For the text-containing cell, return its midpoint in [X, Y] coordinate format. 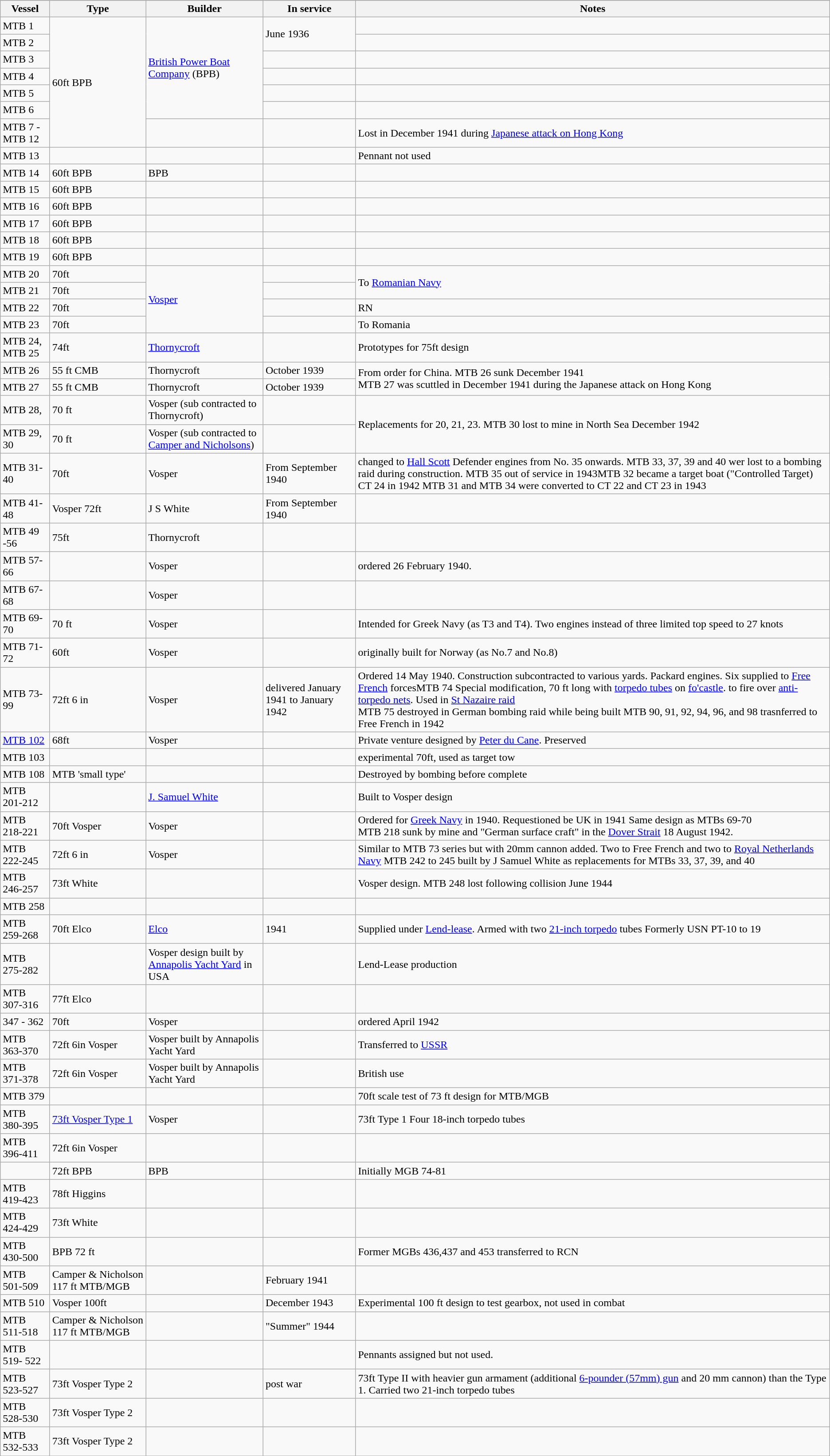
Intended for Greek Navy (as T3 and T4). Two engines instead of three limited top speed to 27 knots [592, 624]
77ft Elco [98, 998]
From order for China. MTB 26 sunk December 1941MTB 27 was scuttled in December 1941 during the Japanese attack on Hong Kong [592, 379]
MTB 246-257 [25, 883]
73ft Type II with heavier gun armament (additional 6-pounder (57mm) gun and 20 mm cannon) than the Type 1. Carried two 21-inch torpedo tubes [592, 1383]
MTB 102 [25, 740]
Type [98, 9]
Lend-Lease production [592, 964]
MTB 510 [25, 1303]
ordered 26 February 1940. [592, 566]
MTB 'small type' [98, 774]
Transferred to USSR [592, 1045]
MTB 511-518 [25, 1326]
MTB 2 [25, 43]
February 1941 [309, 1280]
MTB 24, MTB 25 [25, 348]
December 1943 [309, 1303]
MTB 419-423 [25, 1194]
RN [592, 308]
MTB 396-411 [25, 1148]
MTB 523-527 [25, 1383]
MTB 424-429 [25, 1223]
MTB 218-221 [25, 826]
Pennants assigned but not used. [592, 1355]
Built to Vosper design [592, 797]
MTB 379 [25, 1096]
78ft Higgins [98, 1194]
MTB 73-99 [25, 700]
MTB 67-68 [25, 595]
Experimental 100 ft design to test gearbox, not used in combat [592, 1303]
MTB 21 [25, 291]
MTB 532-533 [25, 1441]
Vessel [25, 9]
MTB 49 -56 [25, 537]
75ft [98, 537]
MTB 4 [25, 76]
MTB 3 [25, 59]
Vosper design. MTB 248 lost following collision June 1944 [592, 883]
MTB 23 [25, 325]
MTB 528-530 [25, 1413]
Initially MGB 74-81 [592, 1171]
73ft Vosper Type 1 [98, 1119]
MTB 22 [25, 308]
MTB 18 [25, 240]
MTB 14 [25, 172]
MTB 20 [25, 274]
Vosper 72ft [98, 508]
Destroyed by bombing before complete [592, 774]
To Romania [592, 325]
Vosper (sub contracted to Thornycroft) [205, 410]
MTB 16 [25, 206]
MTB 371-378 [25, 1074]
MTB 13 [25, 156]
Supplied under Lend-lease. Armed with two 21-inch torpedo tubes Formerly USN PT-10 to 19 [592, 929]
Notes [592, 9]
In service [309, 9]
MTB 259-268 [25, 929]
MTB 69-70 [25, 624]
delivered January 1941 to January 1942 [309, 700]
Prototypes for 75ft design [592, 348]
MTB 222-245 [25, 855]
Replacements for 20, 21, 23. MTB 30 lost to mine in North Sea December 1942 [592, 424]
70ft Elco [98, 929]
MTB 201-212 [25, 797]
To Romanian Navy [592, 282]
Pennant not used [592, 156]
MTB 501-509 [25, 1280]
ordered April 1942 [592, 1022]
Former MGBs 436,437 and 453 transferred to RCN [592, 1251]
MTB 519- 522 [25, 1355]
Private venture designed by Peter du Cane. Preserved [592, 740]
70ft scale test of 73 ft design for MTB/MGB [592, 1096]
MTB 7 - MTB 12 [25, 133]
72ft BPB [98, 1171]
Elco [205, 929]
post war [309, 1383]
experimental 70ft, used as target tow [592, 757]
MTB 307-316 [25, 998]
British Power Boat Company (BPB) [205, 68]
347 - 362 [25, 1022]
J. Samuel White [205, 797]
MTB 29, 30 [25, 439]
MTB 103 [25, 757]
MTB 108 [25, 774]
MTB 380-395 [25, 1119]
"Summer" 1944 [309, 1326]
Vosper design built by Annapolis Yacht Yard in USA [205, 964]
MTB 258 [25, 906]
Vosper (sub contracted to Camper and Nicholsons) [205, 439]
J S White [205, 508]
MTB 5 [25, 93]
68ft [98, 740]
MTB 31-40 [25, 474]
MTB 430-500 [25, 1251]
Vosper 100ft [98, 1303]
1941 [309, 929]
MTB 71-72 [25, 653]
60ft [98, 653]
Builder [205, 9]
MTB 41-48 [25, 508]
74ft [98, 348]
MTB 19 [25, 257]
MTB 275-282 [25, 964]
originally built for Norway (as No.7 and No.8) [592, 653]
MTB 6 [25, 110]
MTB 1 [25, 26]
BPB 72 ft [98, 1251]
Lost in December 1941 during Japanese attack on Hong Kong [592, 133]
70ft Vosper [98, 826]
MTB 26 [25, 370]
June 1936 [309, 34]
MTB 27 [25, 387]
MTB 17 [25, 223]
MTB 15 [25, 189]
MTB 363-370 [25, 1045]
MTB 28, [25, 410]
MTB 57-66 [25, 566]
73ft Type 1 Four 18-inch torpedo tubes [592, 1119]
British use [592, 1074]
